Return [x, y] of the center of cell containing provided text 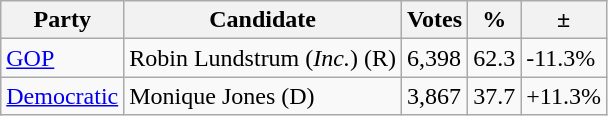
Robin Lundstrum (Inc.) (R) [263, 58]
Democratic [62, 96]
± [564, 20]
62.3 [494, 58]
GOP [62, 58]
-11.3% [564, 58]
Monique Jones (D) [263, 96]
37.7 [494, 96]
Party [62, 20]
Candidate [263, 20]
% [494, 20]
6,398 [434, 58]
Votes [434, 20]
+11.3% [564, 96]
3,867 [434, 96]
